Search for the cell housing the specified text and yield its (x, y) center coordinate. 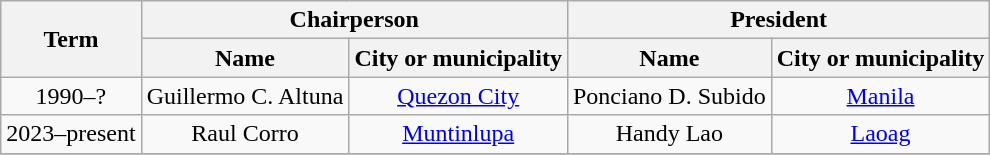
President (778, 20)
Muntinlupa (458, 134)
1990–? (71, 96)
Raul Corro (245, 134)
Quezon City (458, 96)
Ponciano D. Subido (669, 96)
Laoag (880, 134)
Term (71, 39)
Chairperson (354, 20)
2023–present (71, 134)
Handy Lao (669, 134)
Manila (880, 96)
Guillermo C. Altuna (245, 96)
